Extract the [X, Y] coordinate from the center of the cell holding the provided text.  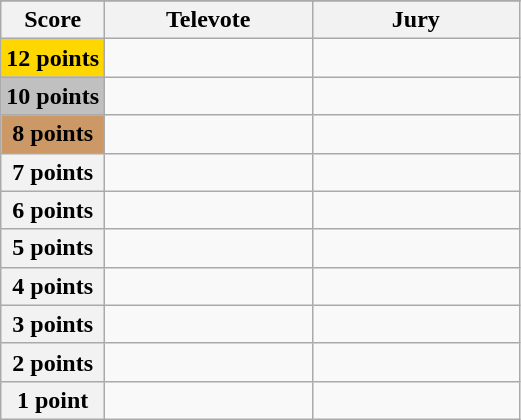
5 points [53, 248]
7 points [53, 172]
12 points [53, 58]
4 points [53, 286]
1 point [53, 400]
10 points [53, 96]
2 points [53, 362]
8 points [53, 134]
Jury [416, 20]
Televote [209, 20]
6 points [53, 210]
3 points [53, 324]
Score [53, 20]
